From the cell containing the given text, extract its center point as [X, Y] coordinate. 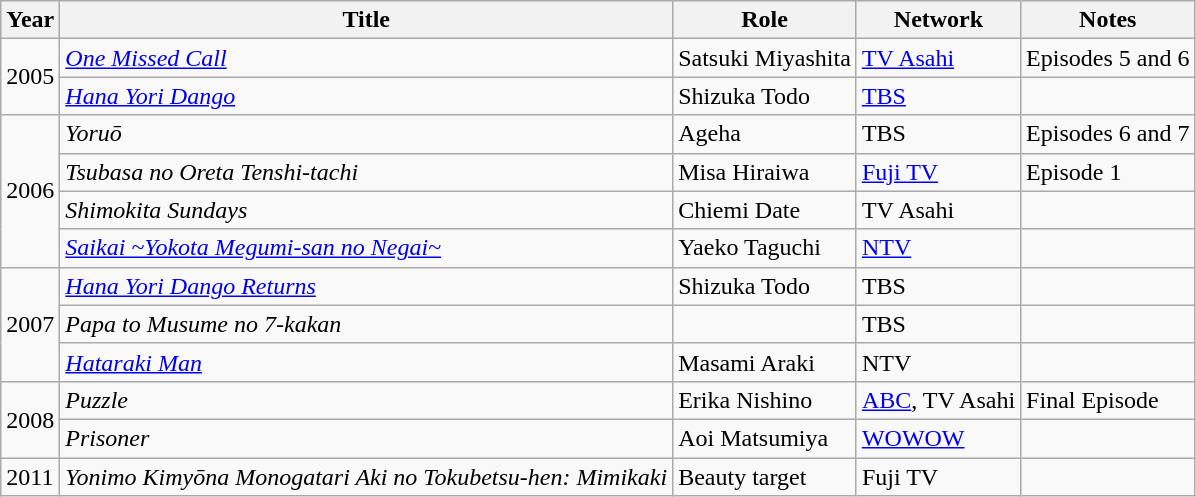
Satsuki Miyashita [765, 58]
2011 [30, 477]
Yaeko Taguchi [765, 248]
Erika Nishino [765, 400]
WOWOW [938, 438]
Saikai ~Yokota Megumi-san no Negai~ [366, 248]
2005 [30, 77]
Aoi Matsumiya [765, 438]
Shimokita Sundays [366, 210]
Yonimo Kimyōna Monogatari Aki no Tokubetsu-hen: Mimikaki [366, 477]
Episodes 6 and 7 [1108, 134]
Beauty target [765, 477]
Tsubasa no Oreta Tenshi-tachi [366, 172]
Notes [1108, 20]
Network [938, 20]
Ageha [765, 134]
Puzzle [366, 400]
Yoruō [366, 134]
Title [366, 20]
Hana Yori Dango [366, 96]
2006 [30, 191]
One Missed Call [366, 58]
Episodes 5 and 6 [1108, 58]
Hataraki Man [366, 362]
Final Episode [1108, 400]
Prisoner [366, 438]
Masami Araki [765, 362]
Role [765, 20]
Year [30, 20]
2008 [30, 419]
Episode 1 [1108, 172]
ABC, TV Asahi [938, 400]
Chiemi Date [765, 210]
Misa Hiraiwa [765, 172]
Hana Yori Dango Returns [366, 286]
Papa to Musume no 7-kakan [366, 324]
2007 [30, 324]
